Determine the (X, Y) coordinate at the center of the cell enclosing the given text.  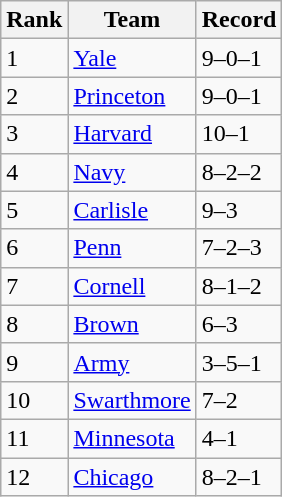
7–2–3 (239, 248)
8–1–2 (239, 286)
9–3 (239, 210)
7–2 (239, 400)
4 (34, 172)
Army (132, 362)
5 (34, 210)
Navy (132, 172)
Rank (34, 20)
Harvard (132, 134)
3 (34, 134)
7 (34, 286)
Team (132, 20)
Penn (132, 248)
1 (34, 58)
8 (34, 324)
9 (34, 362)
Yale (132, 58)
Princeton (132, 96)
3–5–1 (239, 362)
8–2–1 (239, 477)
8–2–2 (239, 172)
11 (34, 438)
Brown (132, 324)
6–3 (239, 324)
6 (34, 248)
10–1 (239, 134)
4–1 (239, 438)
10 (34, 400)
Carlisle (132, 210)
12 (34, 477)
Chicago (132, 477)
Record (239, 20)
Minnesota (132, 438)
2 (34, 96)
Cornell (132, 286)
Swarthmore (132, 400)
